Extract the (X, Y) coordinate from the center of the cell holding the provided text.  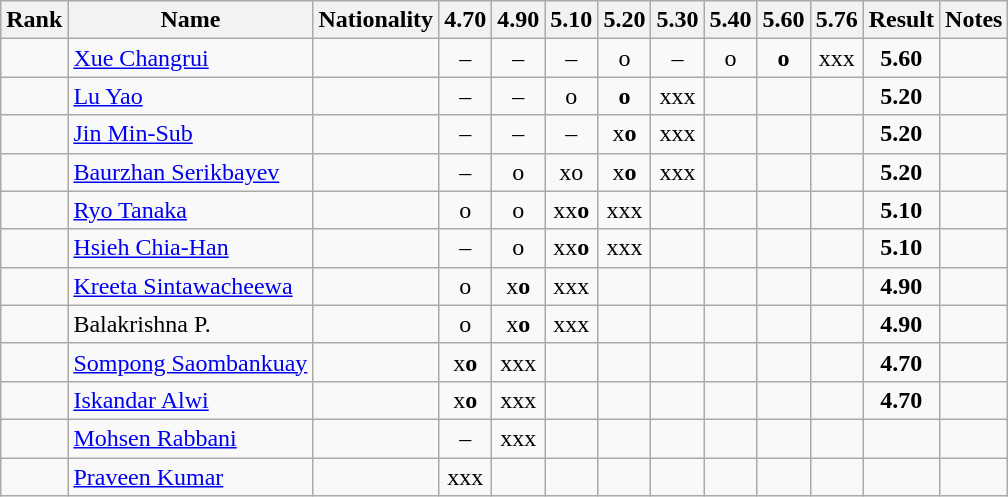
5.40 (730, 20)
Xue Changrui (190, 58)
Baurzhan Serikbayev (190, 172)
Balakrishna P. (190, 324)
Hsieh Chia-Han (190, 248)
Lu Yao (190, 96)
5.30 (678, 20)
Name (190, 20)
Nationality (376, 20)
Notes (974, 20)
Result (901, 20)
Iskandar Alwi (190, 400)
Praveen Kumar (190, 477)
Mohsen Rabbani (190, 438)
Jin Min-Sub (190, 134)
Ryo Tanaka (190, 210)
Kreeta Sintawacheewa (190, 286)
Sompong Saombankuay (190, 362)
5.76 (836, 20)
Rank (34, 20)
